Locate the cell with the specified text and output its (X, Y) center coordinate. 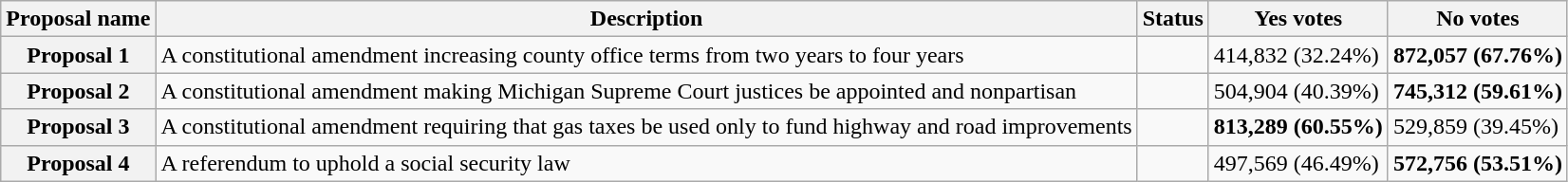
A constitutional amendment making Michigan Supreme Court justices be appointed and nonpartisan (646, 91)
414,832 (32.24%) (1298, 55)
Yes votes (1298, 19)
A referendum to uphold a social security law (646, 163)
497,569 (46.49%) (1298, 163)
872,057 (67.76%) (1477, 55)
Status (1173, 19)
Proposal 3 (78, 127)
Proposal 4 (78, 163)
504,904 (40.39%) (1298, 91)
A constitutional amendment requiring that gas taxes be used only to fund highway and road improvements (646, 127)
A constitutional amendment increasing county office terms from two years to four years (646, 55)
745,312 (59.61%) (1477, 91)
Proposal 2 (78, 91)
813,289 (60.55%) (1298, 127)
Proposal 1 (78, 55)
Proposal name (78, 19)
572,756 (53.51%) (1477, 163)
529,859 (39.45%) (1477, 127)
Description (646, 19)
No votes (1477, 19)
